Scan for the cell matching the given text and deliver its [x, y] coordinate at center. 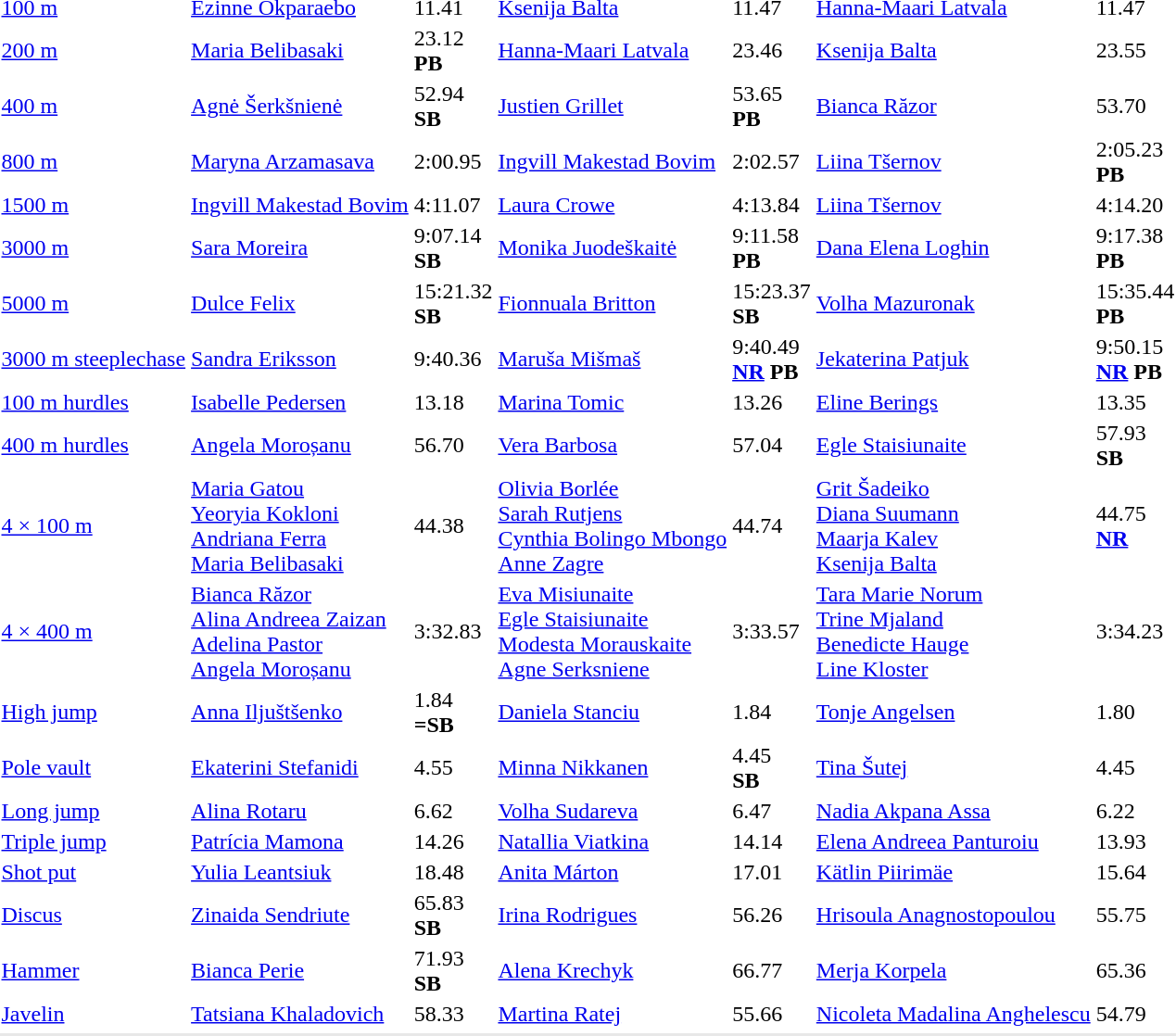
13.35 [1135, 402]
Anna Iljuštšenko [300, 712]
Tonje Angelsen [953, 712]
Eva MisiunaiteEgle StaisiunaiteModesta MorauskaiteAgne Serksniene [613, 632]
Shot put [94, 872]
Sandra Eriksson [300, 360]
53.70 [1135, 106]
Dulce Felix [300, 304]
5000 m [94, 304]
Patrícia Mamona [300, 841]
44.75NR [1135, 526]
13.18 [453, 402]
Elena Andreea Panturoiu [953, 841]
Long jump [94, 811]
4.45SB [772, 767]
Volha Mazuronak [953, 304]
15:23.37SB [772, 304]
Daniela Stanciu [613, 712]
Ksenija Balta [953, 50]
15:21.32SB [453, 304]
58.33 [453, 1014]
Tatsiana Khaladovich [300, 1014]
800 m [94, 161]
23.55 [1135, 50]
Grit ŠadeikoDiana SuumannMaarja KalevKsenija Balta [953, 526]
2:00.95 [453, 161]
4:11.07 [453, 205]
Maryna Arzamasava [300, 161]
56.70 [453, 445]
9:40.49NR PB [772, 360]
Bianca Perie [300, 971]
2:02.57 [772, 161]
Irina Rodrigues [613, 916]
15:35.44PB [1135, 304]
Laura Crowe [613, 205]
High jump [94, 712]
4 × 100 m [94, 526]
Vera Barbosa [613, 445]
Hanna-Maari Latvala [613, 50]
Marina Tomic [613, 402]
65.36 [1135, 971]
56.26 [772, 916]
1500 m [94, 205]
Hammer [94, 971]
4.45 [1135, 767]
3:32.83 [453, 632]
3000 m steeplechase [94, 360]
Maria Belibasaki [300, 50]
9:17.38PB [1135, 248]
Eline Berings [953, 402]
3:34.23 [1135, 632]
Sara Moreira [300, 248]
14.26 [453, 841]
9:11.58PB [772, 248]
4:14.20 [1135, 205]
Isabelle Pedersen [300, 402]
Merja Korpela [953, 971]
Martina Ratej [613, 1014]
18.48 [453, 872]
3:33.57 [772, 632]
Natallia Viatkina [613, 841]
Tina Šutej [953, 767]
Nicoleta Madalina Anghelescu [953, 1014]
2:05.23PB [1135, 161]
71.93SB [453, 971]
Tara Marie NorumTrine MjalandBenedicte HaugeLine Kloster [953, 632]
Fionnuala Britton [613, 304]
13.26 [772, 402]
Pole vault [94, 767]
Jekaterina Patjuk [953, 360]
Ekaterini Stefanidi [300, 767]
Triple jump [94, 841]
1.84=SB [453, 712]
Zinaida Sendriute [300, 916]
4.55 [453, 767]
55.75 [1135, 916]
13.93 [1135, 841]
400 m [94, 106]
14.14 [772, 841]
65.83SB [453, 916]
Minna Nikkanen [613, 767]
4 × 400 m [94, 632]
100 m hurdles [94, 402]
Alena Krechyk [613, 971]
Olivia BorléeSarah RutjensCynthia Bolingo MbongoAnne Zagre [613, 526]
Agnė Šerkšnienė [300, 106]
52.94SB [453, 106]
1.84 [772, 712]
6.22 [1135, 811]
Maria GatouYeoryia KokloniAndriana FerraMaria Belibasaki [300, 526]
1.80 [1135, 712]
Monika Juodeškaitė [613, 248]
200 m [94, 50]
Egle Staisiunaite [953, 445]
Maruša Mišmaš [613, 360]
6.62 [453, 811]
Bianca RăzorAlina Andreea ZaizanAdelina PastorAngela Moroșanu [300, 632]
23.12PB [453, 50]
23.46 [772, 50]
4:13.84 [772, 205]
Volha Sudareva [613, 811]
Bianca Răzor [953, 106]
Yulia Leantsiuk [300, 872]
Anita Márton [613, 872]
Kätlin Piirimäe [953, 872]
55.66 [772, 1014]
44.38 [453, 526]
Discus [94, 916]
3000 m [94, 248]
Angela Moroșanu [300, 445]
53.65PB [772, 106]
57.93SB [1135, 445]
Nadia Akpana Assa [953, 811]
Javelin [94, 1014]
9:50.15NR PB [1135, 360]
17.01 [772, 872]
66.77 [772, 971]
Hrisoula Anagnostopoulou [953, 916]
Alina Rotaru [300, 811]
Justien Grillet [613, 106]
9:07.14SB [453, 248]
44.74 [772, 526]
400 m hurdles [94, 445]
Dana Elena Loghin [953, 248]
54.79 [1135, 1014]
15.64 [1135, 872]
9:40.36 [453, 360]
57.04 [772, 445]
6.47 [772, 811]
